Output the (X, Y) coordinate of the center of the cell containing the given text.  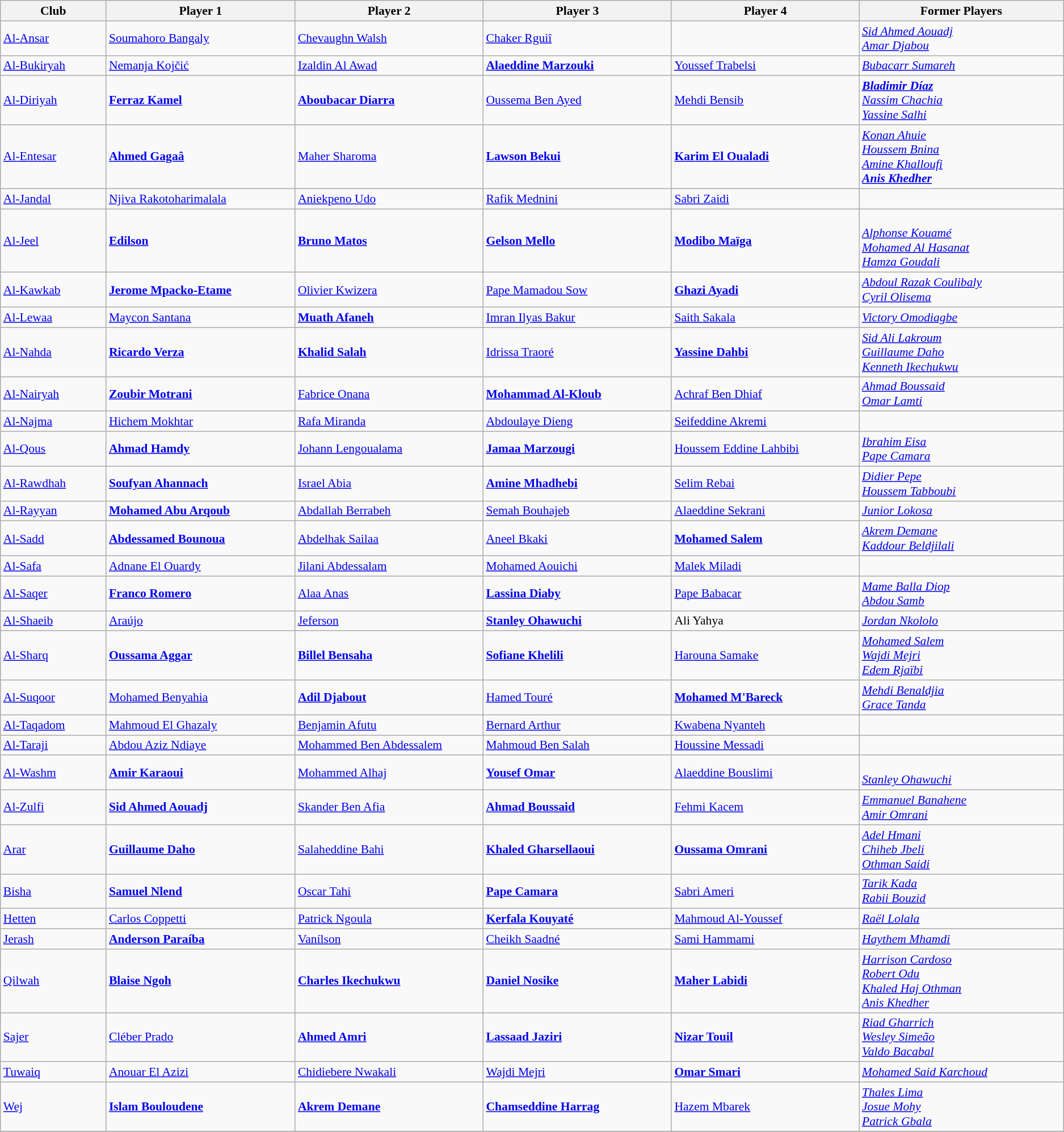
Ghazi Ayadi (765, 290)
Ahmed Gagaâ (201, 157)
Raël Lolala (961, 919)
Mohamed Said Karchoud (961, 1072)
Harrison Cardoso Robert Odu Khaled Haj Othman Anis Khedher (961, 981)
Player 3 (577, 11)
Sajer (53, 1038)
Aboubacar Diarra (389, 101)
Hamed Touré (577, 697)
Oussema Ben Ayed (577, 101)
Soumahoro Bangaly (201, 39)
Chidiebere Nwakali (389, 1072)
Junior Lokosa (961, 511)
Mahmoud Ben Salah (577, 745)
Alaeddine Marzouki (577, 66)
Ricardo Verza (201, 352)
Oussama Omrani (765, 849)
Ferraz Kamel (201, 101)
Saith Sakala (765, 317)
Oscar Tahi (389, 891)
Patrick Ngoula (389, 919)
Lassina Diaby (577, 594)
Ahmed Amri (389, 1038)
Wajdi Mejri (577, 1072)
Tuwaiq (53, 1072)
Islam Bouloudene (201, 1107)
Tarik Kada Rabii Bouzid (961, 891)
Wej (53, 1107)
Yassine Dahbi (765, 352)
Jamaa Marzougi (577, 448)
Al-Taraji (53, 745)
Pape Camara (577, 891)
Al-Nairyah (53, 394)
Blaise Ngoh (201, 981)
Abdallah Berrabeh (389, 511)
Al-Sharq (53, 656)
Al-Taqadom (53, 725)
Al-Saqer (53, 594)
Al-Rayyan (53, 511)
Cheikh Saadné (577, 939)
Hichem Mokhtar (201, 422)
Benjamin Afutu (389, 725)
Al-Diriyah (53, 101)
Mehdi Benaldjia Grace Tanda (961, 697)
Fabrice Onana (389, 394)
Chevaughn Walsh (389, 39)
Lawson Bekui (577, 157)
Harouna Samake (765, 656)
Aneel Bkaki (577, 538)
Al-Sadd (53, 538)
Guillaume Daho (201, 849)
Riad Gharrich Wesley Simeão Valdo Bacabal (961, 1038)
Former Players (961, 11)
Al-Suqoor (53, 697)
Youssef Trabelsi (765, 66)
Mohammed Alhaj (389, 773)
Maher Labidi (765, 981)
Ali Yahya (765, 621)
Mehdi Bensib (765, 101)
Sofiane Khelili (577, 656)
Alaeddine Bouslimi (765, 773)
Muath Afaneh (389, 317)
Selim Rebai (765, 484)
Houssem Eddine Lahbibi (765, 448)
Thales Lima Josue Mohy Patrick Gbala (961, 1107)
Chaker Rguiî (577, 39)
Maycon Santana (201, 317)
Arar (53, 849)
Hetten (53, 919)
Oussama Aggar (201, 656)
Al-Qous (53, 448)
Mohamed M'Bareck (765, 697)
Amir Karaoui (201, 773)
Daniel Nosike (577, 981)
Maher Sharoma (389, 157)
Mohammed Ben Abdessalem (389, 745)
Mohamed Salem (765, 538)
Zoubir Motrani (201, 394)
Emmanuel Banahene Amir Omrani (961, 807)
Al-Bukiryah (53, 66)
Chamseddine Harrag (577, 1107)
Club (53, 11)
Al-Lewaa (53, 317)
Khaled Gharsellaoui (577, 849)
Bisha (53, 891)
Jilani Abdessalam (389, 566)
Malek Miladi (765, 566)
Al-Zulfi (53, 807)
Al-Najma (53, 422)
Akrem Demane Kaddour Beldjilali (961, 538)
Njiva Rakotoharimalala (201, 199)
Cléber Prado (201, 1038)
Al-Washm (53, 773)
Salaheddine Bahi (389, 849)
Achraf Ben Dhiaf (765, 394)
Bruno Matos (389, 241)
Qilwah (53, 981)
Adnane El Ouardy (201, 566)
Houssine Messadi (765, 745)
Al-Ansar (53, 39)
Sami Hammami (765, 939)
Mohammad Al-Kloub (577, 394)
Hazem Mbarek (765, 1107)
Nemanja Kojčić (201, 66)
Anderson Paraíba (201, 939)
Akrem Demane (389, 1107)
Charles Ikechukwu (389, 981)
Fehmi Kacem (765, 807)
Alaeddine Sekrani (765, 511)
Abdelhak Sailaa (389, 538)
Rafik Mednini (577, 199)
Abdou Aziz Ndiaye (201, 745)
Gelson Mello (577, 241)
Mohamed Aouichi (577, 566)
Al-Entesar (53, 157)
Izaldin Al Awad (389, 66)
Semah Bouhajeb (577, 511)
Player 2 (389, 11)
Ibrahim Eisa Pape Camara (961, 448)
Anouar El Azizi (201, 1072)
Al-Rawdhah (53, 484)
Didier Pepe Houssem Tabboubi (961, 484)
Nizar Touil (765, 1038)
Al-Shaeib (53, 621)
Player 4 (765, 11)
Jordan Nkololo (961, 621)
Abdoulaye Dieng (577, 422)
Abdoul Razak Coulibaly Cyril Olisema (961, 290)
Omar Smari (765, 1072)
Mame Balla Diop Abdou Samb (961, 594)
Haythem Mhamdi (961, 939)
Mohamed Abu Arqoub (201, 511)
Edilson (201, 241)
Jerome Mpacko-Etame (201, 290)
Pape Mamadou Sow (577, 290)
Alphonse Kouamé Mohamed Al Hasanat Hamza Goudali (961, 241)
Israel Abia (389, 484)
Sabri Zaidi (765, 199)
Al-Jandal (53, 199)
Sid Ali Lakroum Guillaume Daho Kenneth Ikechukwu (961, 352)
Olivier Kwizera (389, 290)
Al-Jeel (53, 241)
Al-Nahda (53, 352)
Ahmad Boussaid (577, 807)
Samuel Nlend (201, 891)
Mohamed Salem Wajdi Mejri Edem Rjaïbi (961, 656)
Adil Djabout (389, 697)
Abdessamed Bounoua (201, 538)
Al-Safa (53, 566)
Al-Kawkab (53, 290)
Bubacarr Sumareh (961, 66)
Sid Ahmed Aouadj Amar Djabou (961, 39)
Seifeddine Akremi (765, 422)
Skander Ben Afia (389, 807)
Franco Romero (201, 594)
Ahmad Boussaid Omar Lamti (961, 394)
Soufyan Ahannach (201, 484)
Rafa Miranda (389, 422)
Mahmoud El Ghazaly (201, 725)
Ahmad Hamdy (201, 448)
Bernard Arthur (577, 725)
Idrissa Traoré (577, 352)
Jeferson (389, 621)
Yousef Omar (577, 773)
Kerfala Kouyaté (577, 919)
Johann Lengoualama (389, 448)
Vanílson (389, 939)
Victory Omodiagbe (961, 317)
Sid Ahmed Aouadj (201, 807)
Imran Ilyas Bakur (577, 317)
Aniekpeno Udo (389, 199)
Modibo Maïga (765, 241)
Bladimir Díaz Nassim Chachia Yassine Salhi (961, 101)
Khalid Salah (389, 352)
Jerash (53, 939)
Carlos Coppetti (201, 919)
Player 1 (201, 11)
Billel Bensaha (389, 656)
Adel Hmani Chiheb Jbeli Othman Saidi (961, 849)
Mohamed Benyahia (201, 697)
Pape Babacar (765, 594)
Konan Ahuie Houssem Bnina Amine Khalloufi Anis Khedher (961, 157)
Lassaad Jaziri (577, 1038)
Alaa Anas (389, 594)
Amine Mhadhebi (577, 484)
Mahmoud Al-Youssef (765, 919)
Karim El Oualadi (765, 157)
Sabri Ameri (765, 891)
Kwabena Nyanteh (765, 725)
Araújo (201, 621)
